Provide the [x, y] coordinate of the cell's center where the given text is located.  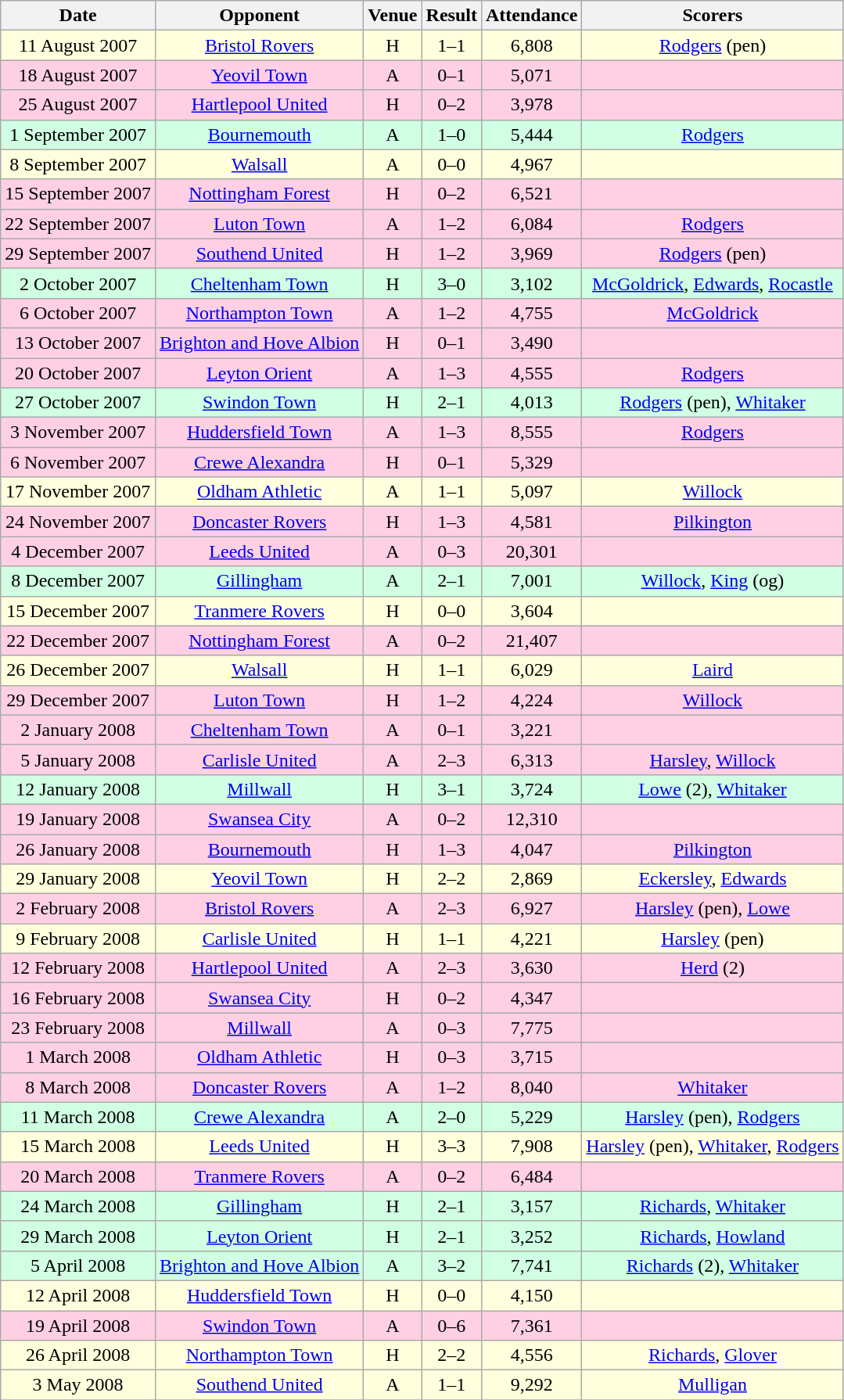
4,755 [531, 313]
2 January 2008 [78, 730]
24 November 2007 [78, 522]
Harsley (pen), Rodgers [713, 1117]
3,969 [531, 253]
26 April 2008 [78, 1355]
3,157 [531, 1206]
29 December 2007 [78, 700]
3–1 [451, 789]
6 November 2007 [78, 462]
22 December 2007 [78, 641]
Harsley (pen), Lowe [713, 909]
7,775 [531, 1028]
15 September 2007 [78, 194]
Harsley, Willock [713, 759]
8 September 2007 [78, 164]
6,521 [531, 194]
25 August 2007 [78, 105]
1 March 2008 [78, 1057]
3,490 [531, 343]
6 October 2007 [78, 313]
McGoldrick [713, 313]
11 August 2007 [78, 45]
11 March 2008 [78, 1117]
3,978 [531, 105]
20 March 2008 [78, 1176]
7,908 [531, 1147]
24 March 2008 [78, 1206]
2 October 2007 [78, 283]
Richards (2), Whitaker [713, 1265]
15 December 2007 [78, 611]
29 March 2008 [78, 1236]
19 April 2008 [78, 1326]
26 January 2008 [78, 849]
15 March 2008 [78, 1147]
27 October 2007 [78, 403]
26 December 2007 [78, 670]
6,029 [531, 670]
4,347 [531, 998]
21,407 [531, 641]
5 April 2008 [78, 1265]
20 October 2007 [78, 373]
4,224 [531, 700]
18 August 2007 [78, 75]
16 February 2008 [78, 998]
7,741 [531, 1265]
1–0 [451, 135]
29 September 2007 [78, 253]
8,555 [531, 433]
4,150 [531, 1295]
4 December 2007 [78, 551]
Lowe (2), Whitaker [713, 789]
6,313 [531, 759]
12 April 2008 [78, 1295]
3–3 [451, 1147]
Mulligan [713, 1385]
4,555 [531, 373]
29 January 2008 [78, 879]
5,329 [531, 462]
7,361 [531, 1326]
22 September 2007 [78, 224]
Whitaker [713, 1087]
Date [78, 16]
3,221 [531, 730]
4,013 [531, 403]
Richards, Howland [713, 1236]
13 October 2007 [78, 343]
Herd (2) [713, 968]
12 February 2008 [78, 968]
2,869 [531, 879]
19 January 2008 [78, 819]
3,604 [531, 611]
Harsley (pen), Whitaker, Rodgers [713, 1147]
3,715 [531, 1057]
8,040 [531, 1087]
Attendance [531, 16]
5,071 [531, 75]
4,047 [531, 849]
5,229 [531, 1117]
5,097 [531, 492]
Result [451, 16]
9,292 [531, 1385]
17 November 2007 [78, 492]
6,808 [531, 45]
7,001 [531, 581]
3 May 2008 [78, 1385]
Eckersley, Edwards [713, 879]
9 February 2008 [78, 939]
3 November 2007 [78, 433]
Richards, Whitaker [713, 1206]
Harsley (pen) [713, 939]
3,630 [531, 968]
McGoldrick, Edwards, Rocastle [713, 283]
3,724 [531, 789]
Willock, King (og) [713, 581]
12 January 2008 [78, 789]
4,556 [531, 1355]
23 February 2008 [78, 1028]
3,252 [531, 1236]
Laird [713, 670]
4,581 [531, 522]
3,102 [531, 283]
8 December 2007 [78, 581]
4,221 [531, 939]
6,484 [531, 1176]
4,967 [531, 164]
3–2 [451, 1265]
12,310 [531, 819]
0–6 [451, 1326]
3–0 [451, 283]
5,444 [531, 135]
Opponent [259, 16]
5 January 2008 [78, 759]
6,084 [531, 224]
8 March 2008 [78, 1087]
6,927 [531, 909]
Venue [393, 16]
2–0 [451, 1117]
1 September 2007 [78, 135]
Rodgers (pen), Whitaker [713, 403]
Richards, Glover [713, 1355]
Scorers [713, 16]
20,301 [531, 551]
2 February 2008 [78, 909]
